Identify which cell holds the provided text, then report its (X, Y) central coordinate. 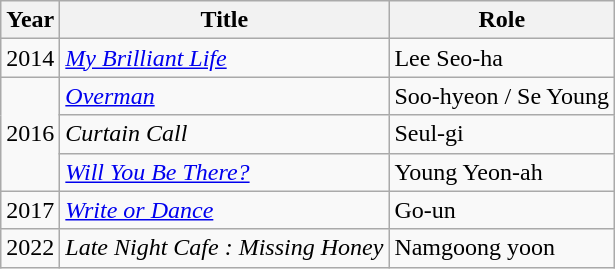
Go-un (502, 210)
Overman (224, 96)
Namgoong yoon (502, 248)
2017 (30, 210)
Title (224, 20)
Soo-hyeon / Se Young (502, 96)
Young Yeon-ah (502, 172)
Write or Dance (224, 210)
Lee Seo-ha (502, 58)
Will You Be There? (224, 172)
My Brilliant Life (224, 58)
Late Night Cafe : Missing Honey (224, 248)
Curtain Call (224, 134)
2022 (30, 248)
Seul-gi (502, 134)
Year (30, 20)
2014 (30, 58)
2016 (30, 134)
Role (502, 20)
